Search for the cell housing the specified text and yield its [X, Y] center coordinate. 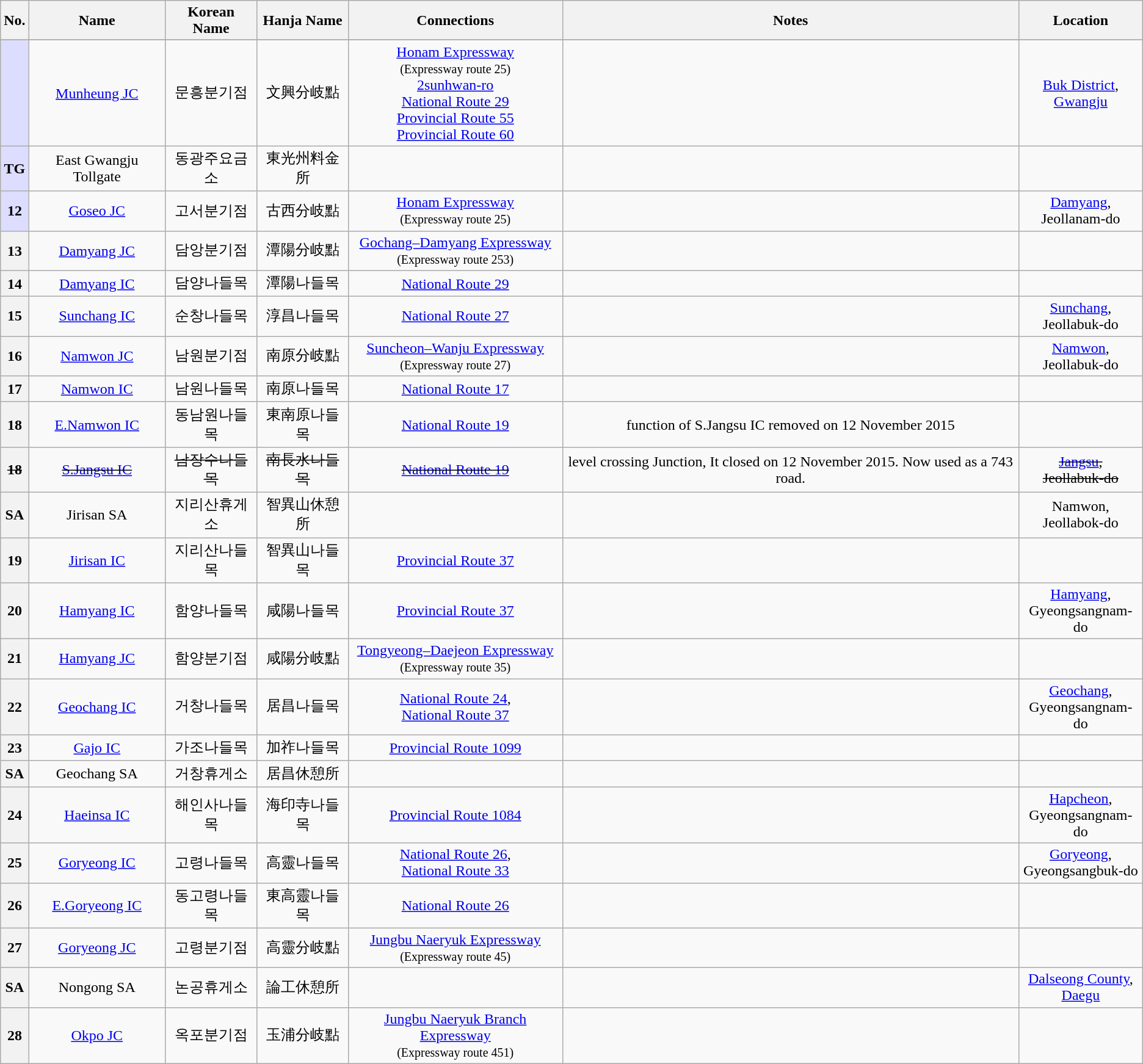
Hapcheon,Gyeongsangnam-do [1081, 815]
Buk District,Gwangju [1081, 93]
거창휴게소 [211, 774]
玉浦分岐點 [303, 1035]
居昌休憩所 [303, 774]
함양분기점 [211, 659]
咸陽分岐點 [303, 659]
20 [15, 611]
Notes [790, 21]
Sunchang IC [96, 316]
Geochang SA [96, 774]
옥포분기점 [211, 1035]
27 [15, 947]
Jirisan SA [96, 515]
지리산나들목 [211, 560]
Gochang–Damyang Expressway(Expressway route 253) [455, 250]
Jungbu Naeryuk Branch Expressway(Expressway route 451) [455, 1035]
거창나들목 [211, 707]
Provincial Route 1084 [455, 815]
Location [1081, 21]
28 [15, 1035]
Honam Expressway(Expressway route 25)2sunhwan-roNational Route 29Provincial Route 55Provincial Route 60 [455, 93]
23 [15, 748]
海印寺나들목 [303, 815]
동광주요금소 [211, 168]
Namwon IC [96, 389]
Dalseong County, Daegu [1081, 988]
12 [15, 211]
Damyang JC [96, 250]
남원나들목 [211, 389]
Nongong SA [96, 988]
고서분기점 [211, 211]
Jangsu,Jeollabuk-do [1081, 469]
Name [96, 21]
Damyang IC [96, 283]
古西分岐點 [303, 211]
남장수나들목 [211, 469]
潭陽나들목 [303, 283]
居昌나들목 [303, 707]
Jirisan IC [96, 560]
13 [15, 250]
level crossing Junction, It closed on 12 November 2015. Now used as a 743 road. [790, 469]
Provincial Route 1099 [455, 748]
고령나들목 [211, 863]
Haeinsa IC [96, 815]
咸陽나들목 [303, 611]
19 [15, 560]
Honam Expressway(Expressway route 25) [455, 211]
E.Namwon IC [96, 424]
지리산휴게소 [211, 515]
East Gwangju Tollgate [96, 168]
National Route 29 [455, 283]
22 [15, 707]
가조나들목 [211, 748]
Hamyang,Gyeongsangnam-do [1081, 611]
남원분기점 [211, 356]
Sunchang,Jeollabuk-do [1081, 316]
Geochang,Gyeongsangnam-do [1081, 707]
21 [15, 659]
24 [15, 815]
Suncheon–Wanju Expressway(Expressway route 27) [455, 356]
東高靈나들목 [303, 905]
Korean Name [211, 21]
論工休憩所 [303, 988]
Geochang IC [96, 707]
TG [15, 168]
Goryeong JC [96, 947]
순창나들목 [211, 316]
Jungbu Naeryuk Expressway(Expressway route 45) [455, 947]
Hamyang JC [96, 659]
17 [15, 389]
高靈나들목 [303, 863]
Hamyang IC [96, 611]
16 [15, 356]
潭陽分岐點 [303, 250]
National Route 27 [455, 316]
논공휴게소 [211, 988]
南長水나들목 [303, 469]
National Route 24,National Route 37 [455, 707]
Okpo JC [96, 1035]
25 [15, 863]
Damyang,Jeollanam-do [1081, 211]
Connections [455, 21]
Namwon JC [96, 356]
智異山나들목 [303, 560]
Gajo IC [96, 748]
Goryeong,Gyeongsangbuk-do [1081, 863]
Tongyeong–Daejeon Expressway(Expressway route 35) [455, 659]
文興分岐點 [303, 93]
高靈分岐點 [303, 947]
Munheung JC [96, 93]
No. [15, 21]
National Route 26,National Route 33 [455, 863]
National Route 17 [455, 389]
담양나들목 [211, 283]
東南原나들목 [303, 424]
E.Goryeong IC [96, 905]
14 [15, 283]
고령분기점 [211, 947]
Goryeong IC [96, 863]
S.Jangsu IC [96, 469]
Goseo JC [96, 211]
해인사나들목 [211, 815]
Namwon,Jeollabuk-do [1081, 356]
National Route 26 [455, 905]
智異山休憩所 [303, 515]
Hanja Name [303, 21]
加祚나들목 [303, 748]
문흥분기점 [211, 93]
함양나들목 [211, 611]
南原나들목 [303, 389]
동고령나들목 [211, 905]
Namwon,Jeollabok-do [1081, 515]
淳昌나들목 [303, 316]
동남원나들목 [211, 424]
function of S.Jangsu IC removed on 12 November 2015 [790, 424]
南原分岐點 [303, 356]
26 [15, 905]
담앙분기점 [211, 250]
15 [15, 316]
東光州料金所 [303, 168]
